Return (x, y) of the center of cell containing provided text 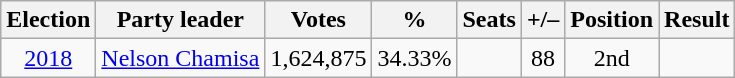
% (414, 20)
88 (542, 58)
Nelson Chamisa (180, 58)
Party leader (180, 20)
2018 (48, 58)
Result (697, 20)
Seats (489, 20)
Election (48, 20)
Votes (318, 20)
34.33% (414, 58)
2nd (612, 58)
+/– (542, 20)
Position (612, 20)
1,624,875 (318, 58)
